Return [X, Y] of the center of cell containing provided text 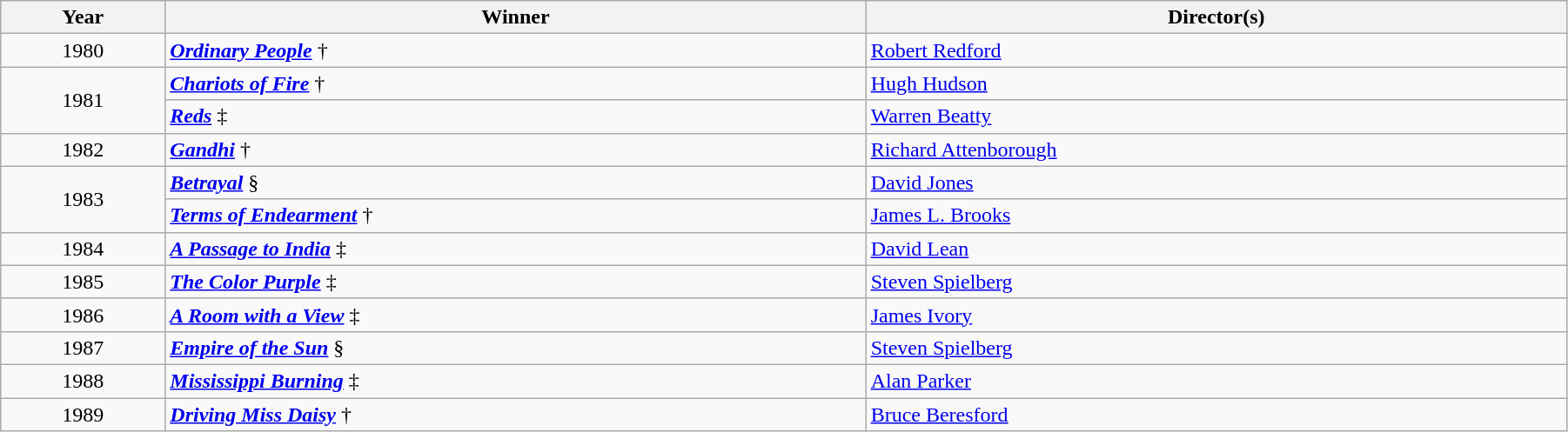
James Ivory [1216, 315]
1981 [84, 100]
1987 [84, 348]
Chariots of Fire † [515, 83]
1980 [84, 50]
Winner [515, 17]
Reds ‡ [515, 116]
Bruce Beresford [1216, 415]
David Lean [1216, 249]
Gandhi † [515, 150]
1985 [84, 282]
Driving Miss Daisy † [515, 415]
A Room with a View ‡ [515, 315]
1984 [84, 249]
Robert Redford [1216, 50]
A Passage to India ‡ [515, 249]
1989 [84, 415]
James L. Brooks [1216, 216]
The Color Purple ‡ [515, 282]
Alan Parker [1216, 381]
1983 [84, 199]
Hugh Hudson [1216, 83]
Year [84, 17]
Ordinary People † [515, 50]
1988 [84, 381]
1982 [84, 150]
Terms of Endearment † [515, 216]
Mississippi Burning ‡ [515, 381]
Empire of the Sun § [515, 348]
Richard Attenborough [1216, 150]
Betrayal § [515, 183]
Warren Beatty [1216, 116]
1986 [84, 315]
Director(s) [1216, 17]
David Jones [1216, 183]
